Return (X, Y) of the center of cell containing provided text 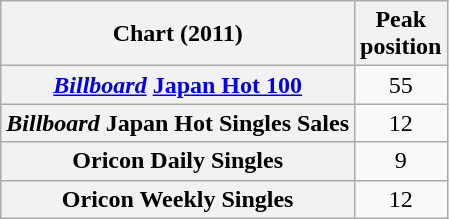
Oricon Daily Singles (178, 161)
Oricon Weekly Singles (178, 199)
Billboard Japan Hot Singles Sales (178, 123)
Peakposition (401, 34)
Billboard Japan Hot 100 (178, 85)
9 (401, 161)
Chart (2011) (178, 34)
55 (401, 85)
